For the text-containing cell, return its midpoint in [x, y] coordinate format. 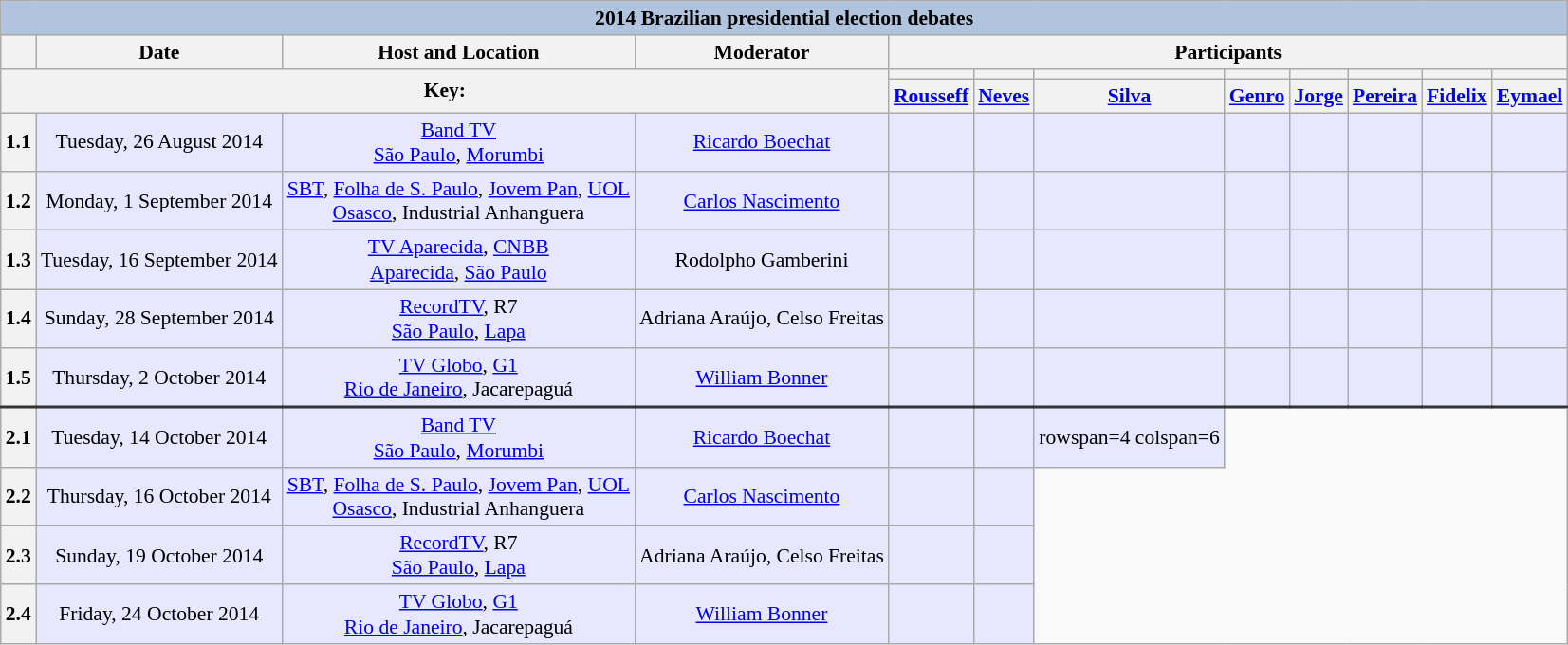
Neves [1004, 96]
Eymael [1530, 96]
Thursday, 16 October 2014 [159, 497]
2.4 [19, 615]
TV Aparecida, CNBBAparecida, São Paulo [459, 260]
Moderator [762, 52]
Host and Location [459, 52]
Genro [1258, 96]
Participants [1228, 52]
1.3 [19, 260]
2014 Brazilian presidential election debates [784, 18]
Silva [1129, 96]
Thursday, 2 October 2014 [159, 378]
Pereira [1385, 96]
Friday, 24 October 2014 [159, 615]
2.3 [19, 556]
rowspan=4 colspan=6 [1129, 438]
Tuesday, 26 August 2014 [159, 142]
1.4 [19, 319]
Sunday, 19 October 2014 [159, 556]
Fidelix [1457, 96]
Sunday, 28 September 2014 [159, 319]
Date [159, 52]
Tuesday, 14 October 2014 [159, 438]
Rousseff [932, 96]
2.1 [19, 438]
1.5 [19, 378]
Rodolpho Gamberini [762, 260]
2.2 [19, 497]
Monday, 1 September 2014 [159, 201]
Key: [445, 91]
1.2 [19, 201]
Tuesday, 16 September 2014 [159, 260]
1.1 [19, 142]
Jorge [1319, 96]
